Search for the cell housing the specified text and yield its (X, Y) center coordinate. 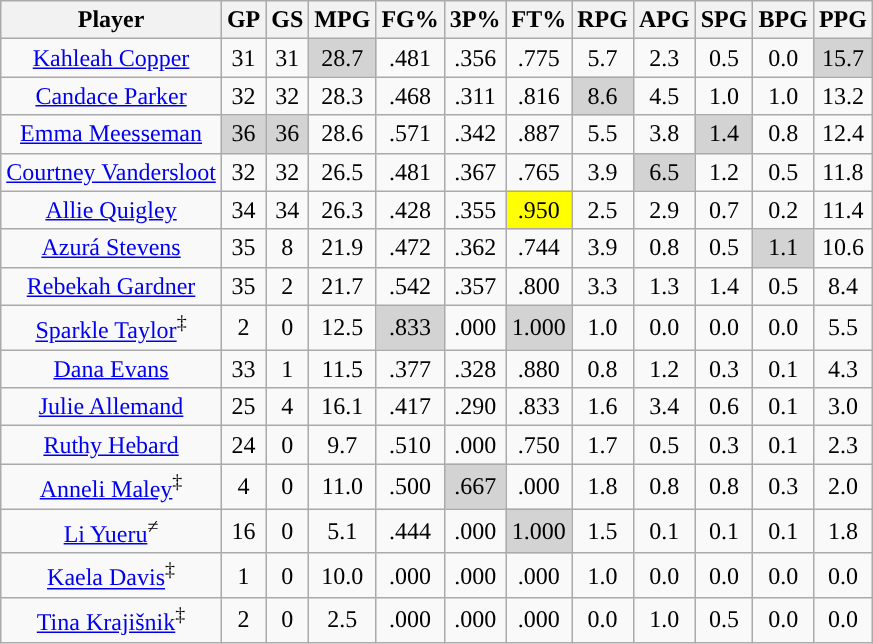
.744 (539, 248)
MPG (342, 20)
.357 (475, 286)
RPG (603, 20)
10.0 (342, 576)
Candace Parker (112, 96)
12.4 (842, 134)
.950 (539, 210)
4.5 (664, 96)
SPG (724, 20)
33 (243, 369)
1.5 (603, 532)
2.9 (664, 210)
4.3 (842, 369)
16 (243, 532)
3P% (475, 20)
21.7 (342, 286)
28.7 (342, 58)
.367 (475, 172)
28.3 (342, 96)
.542 (410, 286)
6.5 (664, 172)
.377 (410, 369)
5.7 (603, 58)
FT% (539, 20)
PPG (842, 20)
16.1 (342, 407)
26.3 (342, 210)
.428 (410, 210)
Ruthy Hebard (112, 445)
Kahleah Copper (112, 58)
.800 (539, 286)
21.9 (342, 248)
25 (243, 407)
Rebekah Gardner (112, 286)
.500 (410, 486)
11.8 (842, 172)
26.5 (342, 172)
Azurá Stevens (112, 248)
1.6 (603, 407)
Player (112, 20)
Courtney Vandersloot (112, 172)
1.3 (664, 286)
8 (288, 248)
BPG (783, 20)
.417 (410, 407)
Sparkle Taylor‡ (112, 328)
9.7 (342, 445)
0.2 (783, 210)
APG (664, 20)
.328 (475, 369)
8.4 (842, 286)
.510 (410, 445)
.444 (410, 532)
24 (243, 445)
GP (243, 20)
12.5 (342, 328)
.472 (410, 248)
.356 (475, 58)
Li Yueru≠ (112, 532)
13.2 (842, 96)
3.0 (842, 407)
Tina Krajišnik‡ (112, 620)
.468 (410, 96)
5.1 (342, 532)
.775 (539, 58)
28.6 (342, 134)
.750 (539, 445)
11.5 (342, 369)
11.0 (342, 486)
.765 (539, 172)
.816 (539, 96)
.342 (475, 134)
3.8 (664, 134)
FG% (410, 20)
Emma Meesseman (112, 134)
1.1 (783, 248)
3.3 (603, 286)
.880 (539, 369)
Allie Quigley (112, 210)
GS (288, 20)
.290 (475, 407)
2.0 (842, 486)
3.4 (664, 407)
.362 (475, 248)
.667 (475, 486)
11.4 (842, 210)
0.7 (724, 210)
Anneli Maley‡ (112, 486)
.355 (475, 210)
0.6 (724, 407)
10.6 (842, 248)
Dana Evans (112, 369)
15.7 (842, 58)
Julie Allemand (112, 407)
Kaela Davis‡ (112, 576)
.571 (410, 134)
1.7 (603, 445)
8.6 (603, 96)
.887 (539, 134)
.311 (475, 96)
